Extract the [x, y] coordinate from the center of the cell holding the provided text.  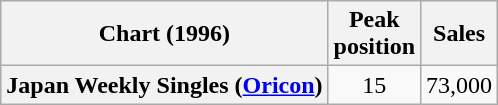
73,000 [460, 85]
15 [374, 85]
Sales [460, 34]
Chart (1996) [164, 34]
Japan Weekly Singles (Oricon) [164, 85]
Peakposition [374, 34]
